Search for the cell housing the specified text and yield its (x, y) center coordinate. 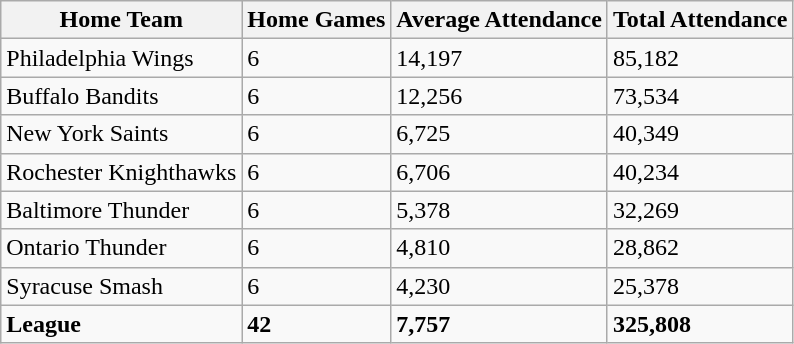
6,706 (500, 172)
Home Games (316, 20)
40,234 (700, 172)
New York Saints (122, 134)
32,269 (700, 210)
Rochester Knighthawks (122, 172)
12,256 (500, 96)
42 (316, 324)
Buffalo Bandits (122, 96)
6,725 (500, 134)
325,808 (700, 324)
Home Team (122, 20)
5,378 (500, 210)
73,534 (700, 96)
85,182 (700, 58)
Ontario Thunder (122, 248)
Average Attendance (500, 20)
4,810 (500, 248)
Baltimore Thunder (122, 210)
Total Attendance (700, 20)
40,349 (700, 134)
Syracuse Smash (122, 286)
League (122, 324)
28,862 (700, 248)
25,378 (700, 286)
7,757 (500, 324)
14,197 (500, 58)
4,230 (500, 286)
Philadelphia Wings (122, 58)
